Find where the given text appears and provide that cell's center as [X, Y] coordinate. 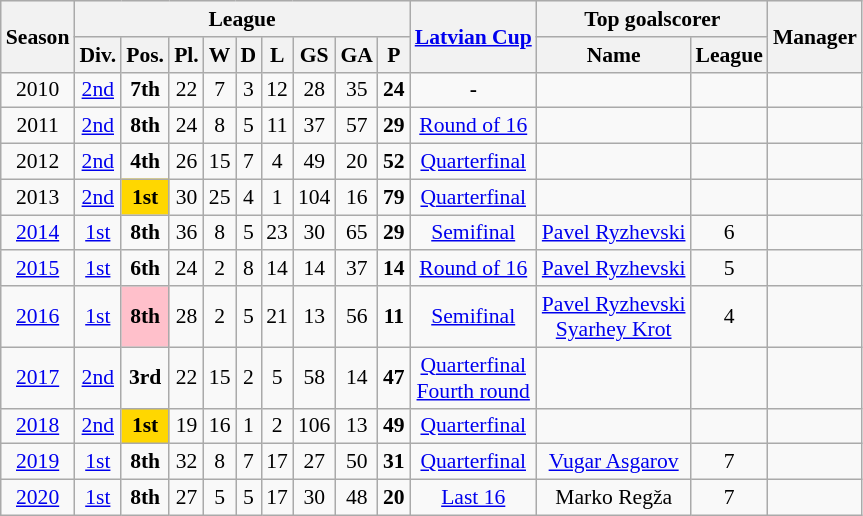
2012 [38, 162]
2017 [38, 378]
7th [145, 90]
19 [186, 426]
57 [356, 126]
Name [614, 55]
Quarterfinal Fourth round [474, 378]
79 [394, 197]
65 [356, 233]
- [474, 90]
48 [356, 498]
2015 [38, 269]
52 [394, 162]
21 [277, 316]
2016 [38, 316]
32 [186, 462]
GS [314, 55]
Pavel Ryzhevski Syarhey Krot [614, 316]
Last 16 [474, 498]
2010 [38, 90]
4th [145, 162]
58 [314, 378]
P [394, 55]
31 [394, 462]
3rd [145, 378]
2019 [38, 462]
47 [394, 378]
3 [249, 90]
2018 [38, 426]
D [249, 55]
106 [314, 426]
50 [356, 462]
26 [186, 162]
Marko Regža [614, 498]
L [277, 55]
2014 [38, 233]
6th [145, 269]
2013 [38, 197]
Div. [98, 55]
Season [38, 36]
Pl. [186, 55]
35 [356, 90]
Top goalscorer [652, 19]
2020 [38, 498]
W [220, 55]
23 [277, 233]
Pos. [145, 55]
Vugar Asgarov [614, 462]
GA [356, 55]
2011 [38, 126]
Latvian Cup [474, 36]
Manager [815, 36]
6 [730, 233]
25 [220, 197]
104 [314, 197]
12 [277, 90]
36 [186, 233]
56 [356, 316]
